Return [x, y] of the center of cell containing provided text 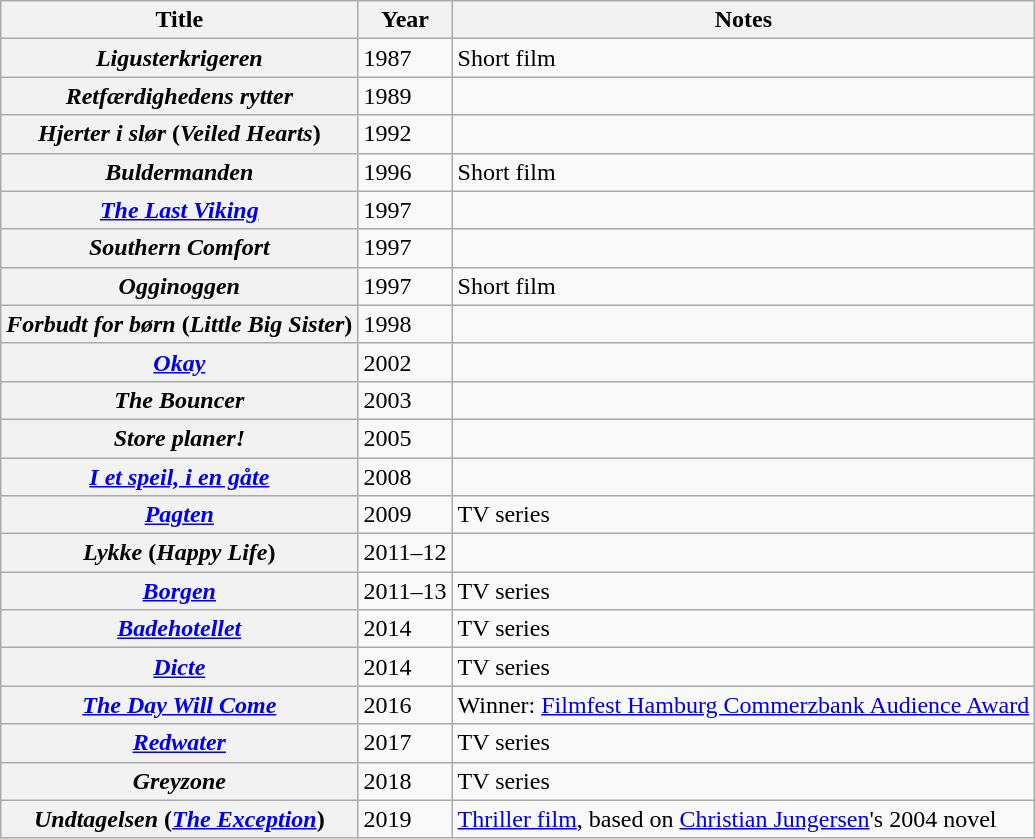
Notes [744, 20]
Year [405, 20]
1987 [405, 58]
I et speil, i en gåte [180, 477]
Ogginoggen [180, 286]
Redwater [180, 743]
2009 [405, 515]
2016 [405, 705]
Badehotellet [180, 629]
2008 [405, 477]
1989 [405, 96]
Store planer! [180, 438]
Winner: Filmfest Hamburg Commerzbank Audience Award [744, 705]
2017 [405, 743]
Retfærdighedens rytter [180, 96]
Forbudt for børn (Little Big Sister) [180, 324]
Southern Comfort [180, 248]
The Last Viking [180, 210]
2011–13 [405, 591]
Title [180, 20]
Pagten [180, 515]
2005 [405, 438]
Buldermanden [180, 172]
Thriller film, based on Christian Jungersen's 2004 novel [744, 819]
The Bouncer [180, 400]
Lykke (Happy Life) [180, 553]
2002 [405, 362]
1996 [405, 172]
The Day Will Come [180, 705]
Okay [180, 362]
1998 [405, 324]
Dicte [180, 667]
Undtagelsen (The Exception) [180, 819]
Greyzone [180, 781]
2019 [405, 819]
Hjerter i slør (Veiled Hearts) [180, 134]
2018 [405, 781]
Borgen [180, 591]
2011–12 [405, 553]
Ligusterkrigeren [180, 58]
2003 [405, 400]
1992 [405, 134]
